Find where the given text appears and provide that cell's center as [X, Y] coordinate. 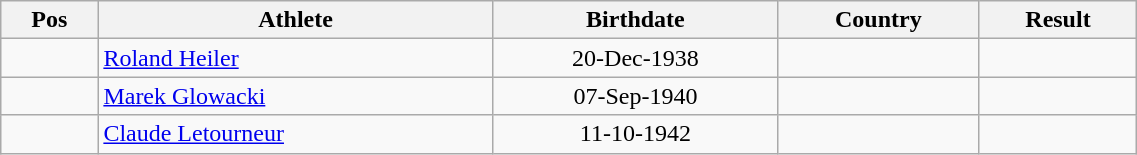
Roland Heiler [296, 58]
Claude Letourneur [296, 134]
Country [878, 20]
Result [1058, 20]
Birthdate [635, 20]
11-10-1942 [635, 134]
20-Dec-1938 [635, 58]
07-Sep-1940 [635, 96]
Pos [50, 20]
Marek Glowacki [296, 96]
Athlete [296, 20]
